Scan for the cell matching the given text and deliver its (x, y) coordinate at center. 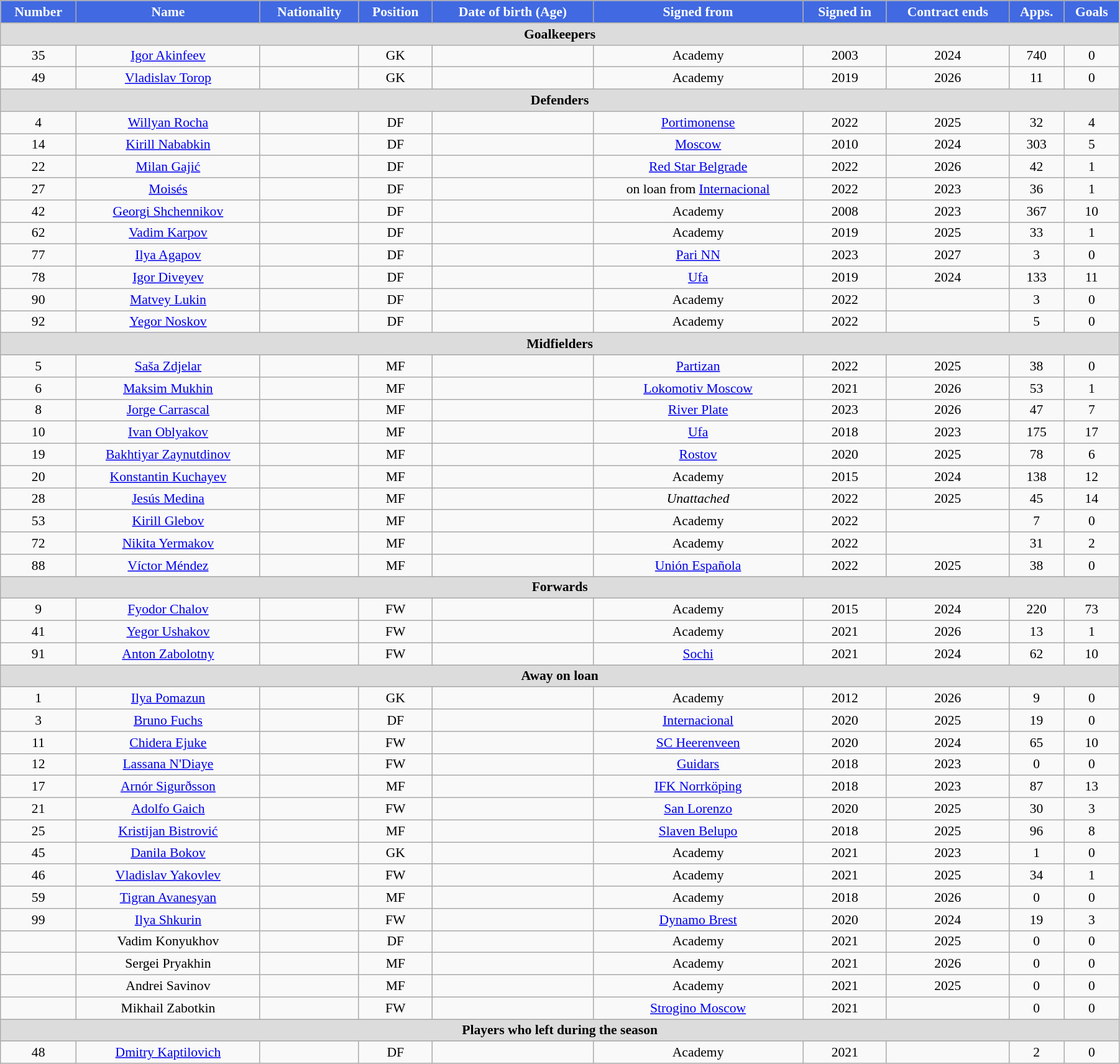
SC Heerenveen (698, 743)
Lokomotiv Moscow (698, 388)
220 (1037, 610)
2003 (845, 56)
Lassana N'Diaye (168, 764)
Forwards (560, 587)
Konstantin Kuchayev (168, 477)
San Lorenzo (698, 809)
740 (1037, 56)
Rostov (698, 455)
2010 (845, 145)
Away on loan (560, 676)
88 (39, 566)
77 (39, 255)
49 (39, 78)
Internacional (698, 720)
367 (1037, 211)
Ilya Agapov (168, 255)
Mikhail Zabotkin (168, 1008)
Name (168, 12)
Signed in (845, 12)
87 (1037, 787)
Willyan Rocha (168, 122)
Midfielders (560, 344)
Vadim Konyukhov (168, 942)
Number (39, 12)
Ivan Oblyakov (168, 433)
46 (39, 876)
2027 (947, 255)
20 (39, 477)
Goalkeepers (560, 34)
65 (1037, 743)
30 (1037, 809)
Fyodor Chalov (168, 610)
Guidars (698, 764)
Sergei Pryakhin (168, 964)
138 (1037, 477)
Sochi (698, 654)
Unión Española (698, 566)
Moisés (168, 189)
Date of birth (Age) (512, 12)
Milan Gajić (168, 167)
133 (1037, 278)
303 (1037, 145)
59 (39, 897)
Slaven Belupo (698, 831)
Bruno Fuchs (168, 720)
Maksim Mukhin (168, 388)
31 (1037, 543)
Yegor Noskov (168, 322)
32 (1037, 122)
Vladislav Torop (168, 78)
Players who left during the season (560, 1030)
Vadim Karpov (168, 233)
IFK Norrköping (698, 787)
2012 (845, 699)
Pari NN (698, 255)
Igor Diveyev (168, 278)
Jorge Carrascal (168, 410)
33 (1037, 233)
Adolfo Gaich (168, 809)
Yegor Ushakov (168, 632)
Signed from (698, 12)
92 (39, 322)
28 (39, 499)
Danila Bokov (168, 853)
Kirill Nababkin (168, 145)
Defenders (560, 101)
Tigran Avanesyan (168, 897)
Matvey Lukin (168, 300)
Bakhtiyar Zaynutdinov (168, 455)
Unattached (698, 499)
34 (1037, 876)
91 (39, 654)
Saša Zdjelar (168, 366)
Moscow (698, 145)
21 (39, 809)
Georgi Shchennikov (168, 211)
47 (1037, 410)
Chidera Ejuke (168, 743)
Goals (1091, 12)
175 (1037, 433)
Kirill Glebov (168, 521)
Kristijan Bistrović (168, 831)
48 (39, 1053)
Ilya Shkurin (168, 920)
Vladislav Yakovlev (168, 876)
35 (39, 56)
Anton Zabolotny (168, 654)
2008 (845, 211)
27 (39, 189)
99 (39, 920)
22 (39, 167)
Andrei Savinov (168, 986)
90 (39, 300)
73 (1091, 610)
Portimonense (698, 122)
Contract ends (947, 12)
Ilya Pomazun (168, 699)
Jesús Medina (168, 499)
Apps. (1037, 12)
Arnór Sigurðsson (168, 787)
Víctor Méndez (168, 566)
Igor Akinfeev (168, 56)
25 (39, 831)
Position (395, 12)
36 (1037, 189)
96 (1037, 831)
Dynamo Brest (698, 920)
Strogino Moscow (698, 1008)
River Plate (698, 410)
Dmitry Kaptilovich (168, 1053)
on loan from Internacional (698, 189)
Red Star Belgrade (698, 167)
41 (39, 632)
Nikita Yermakov (168, 543)
Partizan (698, 366)
Nationality (310, 12)
72 (39, 543)
